Scan for the cell matching the given text and deliver its (X, Y) coordinate at center. 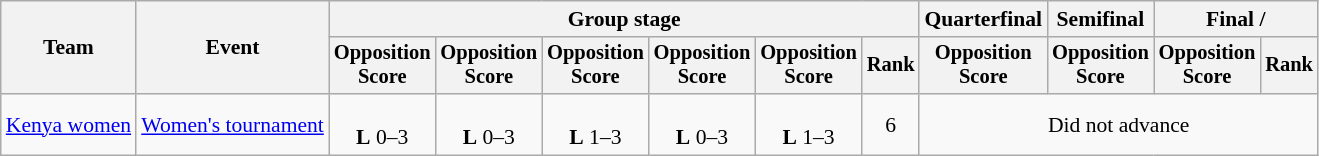
Group stage (624, 19)
Quarterfinal (983, 19)
Women's tournament (232, 124)
Team (68, 48)
Event (232, 48)
Did not advance (1118, 124)
Final / (1236, 19)
6 (891, 124)
Kenya women (68, 124)
Semifinal (1100, 19)
